Extract the (X, Y) coordinate from the center of the cell holding the provided text.  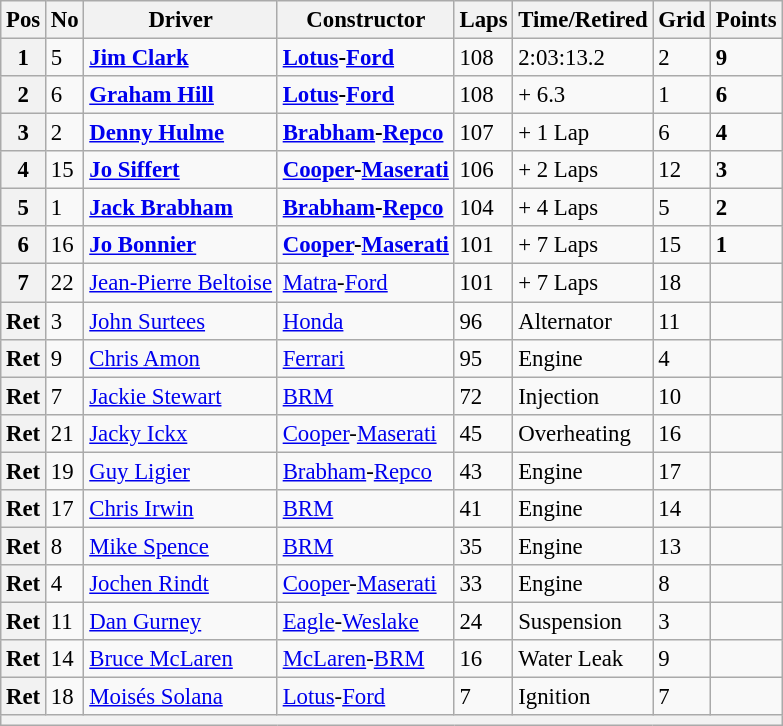
35 (484, 546)
+ 1 Lap (583, 133)
19 (65, 471)
Jim Clark (180, 58)
Jo Siffert (180, 170)
41 (484, 509)
Time/Retired (583, 20)
Chris Irwin (180, 509)
21 (65, 433)
McLaren-BRM (366, 659)
Driver (180, 20)
Jo Bonnier (180, 245)
Jack Brabham (180, 208)
Ferrari (366, 358)
Denny Hulme (180, 133)
Jean-Pierre Beltoise (180, 283)
33 (484, 584)
Suspension (583, 621)
Constructor (366, 20)
107 (484, 133)
12 (682, 170)
Alternator (583, 321)
Overheating (583, 433)
104 (484, 208)
24 (484, 621)
+ 2 Laps (583, 170)
Laps (484, 20)
Mike Spence (180, 546)
Injection (583, 396)
Dan Gurney (180, 621)
Jacky Ickx (180, 433)
Chris Amon (180, 358)
Jochen Rindt (180, 584)
Points (746, 20)
Graham Hill (180, 95)
106 (484, 170)
95 (484, 358)
Water Leak (583, 659)
Jackie Stewart (180, 396)
Pos (24, 20)
Ignition (583, 697)
96 (484, 321)
Guy Ligier (180, 471)
+ 4 Laps (583, 208)
Matra-Ford (366, 283)
13 (682, 546)
43 (484, 471)
Moisés Solana (180, 697)
Bruce McLaren (180, 659)
22 (65, 283)
John Surtees (180, 321)
No (65, 20)
Eagle-Weslake (366, 621)
72 (484, 396)
Grid (682, 20)
+ 6.3 (583, 95)
45 (484, 433)
10 (682, 396)
Honda (366, 321)
2:03:13.2 (583, 58)
